Identify which cell holds the provided text, then report its (x, y) central coordinate. 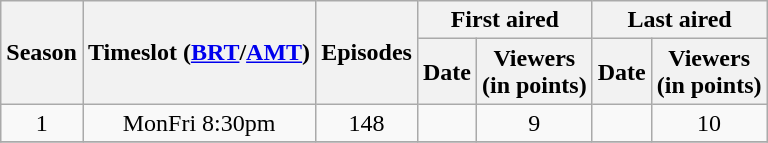
148 (367, 123)
Episodes (367, 52)
1 (42, 123)
Timeslot (BRT/AMT) (198, 52)
First aired (504, 20)
MonFri 8:30pm (198, 123)
9 (534, 123)
Last aired (680, 20)
10 (709, 123)
Season (42, 52)
